Identify which cell holds the provided text, then report its [x, y] central coordinate. 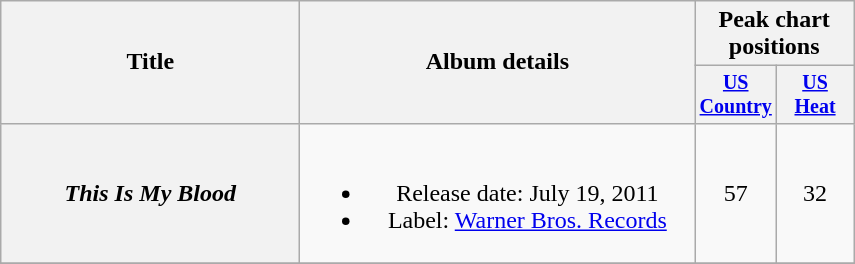
USHeat [816, 94]
32 [816, 193]
Peak chartpositions [774, 34]
57 [736, 193]
Album details [498, 62]
Title [150, 62]
This Is My Blood [150, 193]
Release date: July 19, 2011Label: Warner Bros. Records [498, 193]
US Country [736, 94]
